Detect which cell encompasses the target text, then output its (x, y) center coordinate. 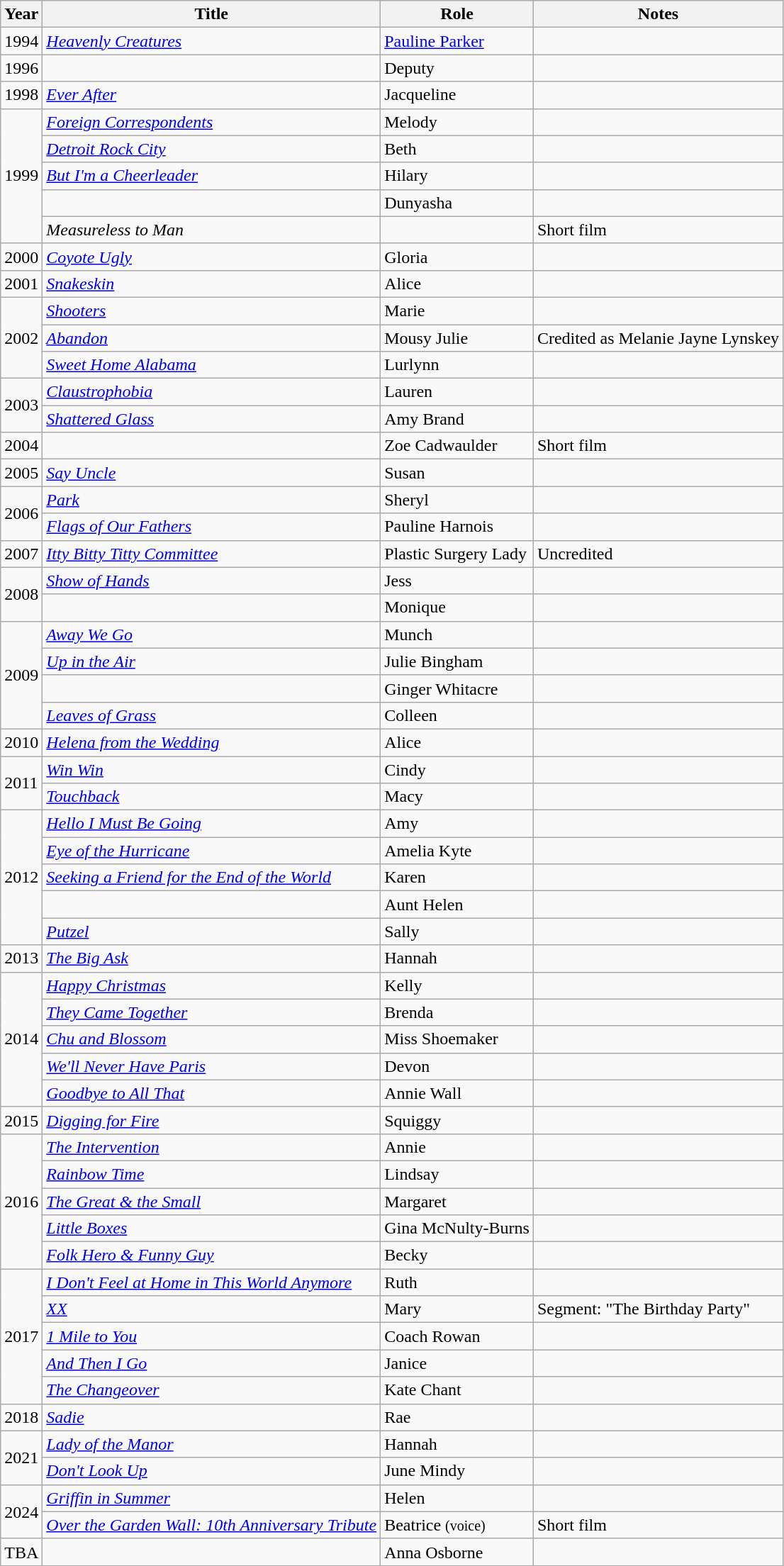
Helena from the Wedding (211, 742)
But I'm a Cheerleader (211, 176)
Putzel (211, 932)
Chu and Blossom (211, 1039)
Notes (658, 14)
Margaret (457, 1202)
2013 (21, 958)
2000 (21, 257)
2012 (21, 878)
Becky (457, 1255)
Win Win (211, 769)
Monique (457, 608)
2001 (21, 284)
Digging for Fire (211, 1120)
Jacqueline (457, 95)
Dunyasha (457, 203)
Uncredited (658, 554)
Munch (457, 634)
Brenda (457, 1012)
We'll Never Have Paris (211, 1066)
Coach Rowan (457, 1336)
Show of Hands (211, 581)
2008 (21, 594)
2021 (21, 1458)
1998 (21, 95)
Sweet Home Alabama (211, 365)
2014 (21, 1039)
Seeking a Friend for the End of the World (211, 878)
Snakeskin (211, 284)
Hello I Must Be Going (211, 824)
1 Mile to You (211, 1336)
Helen (457, 1498)
Goodbye to All That (211, 1093)
Lurlynn (457, 365)
Measureless to Man (211, 230)
2017 (21, 1336)
June Mindy (457, 1471)
Heavenly Creatures (211, 41)
2016 (21, 1201)
2007 (21, 554)
Ruth (457, 1282)
Leaves of Grass (211, 715)
Amy Brand (457, 419)
Beth (457, 149)
Ever After (211, 95)
Shattered Glass (211, 419)
2018 (21, 1417)
I Don't Feel at Home in This World Anymore (211, 1282)
Claustrophobia (211, 392)
Don't Look Up (211, 1471)
Sadie (211, 1417)
Beatrice (voice) (457, 1525)
Hilary (457, 176)
2002 (21, 337)
Coyote Ugly (211, 257)
Lindsay (457, 1174)
Year (21, 14)
Pauline Harnois (457, 527)
2004 (21, 446)
2005 (21, 473)
1996 (21, 68)
Eye of the Hurricane (211, 851)
Away We Go (211, 634)
2011 (21, 783)
Julie Bingham (457, 661)
Ginger Whitacre (457, 688)
Park (211, 500)
Gloria (457, 257)
Deputy (457, 68)
Over the Garden Wall: 10th Anniversary Tribute (211, 1525)
Sheryl (457, 500)
Shooters (211, 311)
Griffin in Summer (211, 1498)
Touchback (211, 797)
Mousy Julie (457, 338)
The Changeover (211, 1390)
Lauren (457, 392)
2006 (21, 513)
2024 (21, 1511)
Plastic Surgery Lady (457, 554)
Say Uncle (211, 473)
1999 (21, 176)
Sally (457, 932)
Itty Bitty Titty Committee (211, 554)
2010 (21, 742)
Amy (457, 824)
Janice (457, 1363)
Amelia Kyte (457, 851)
TBA (21, 1552)
Annie (457, 1147)
Happy Christmas (211, 985)
Rainbow Time (211, 1174)
2015 (21, 1120)
Foreign Correspondents (211, 122)
Macy (457, 797)
Marie (457, 311)
XX (211, 1309)
1994 (21, 41)
Credited as Melanie Jayne Lynskey (658, 338)
Jess (457, 581)
2003 (21, 406)
Colleen (457, 715)
Miss Shoemaker (457, 1039)
Up in the Air (211, 661)
Susan (457, 473)
The Intervention (211, 1147)
Kelly (457, 985)
The Big Ask (211, 958)
And Then I Go (211, 1363)
2009 (21, 675)
Rae (457, 1417)
Devon (457, 1066)
Kate Chant (457, 1390)
Annie Wall (457, 1093)
Aunt Helen (457, 905)
Folk Hero & Funny Guy (211, 1255)
Squiggy (457, 1120)
Zoe Cadwaulder (457, 446)
Cindy (457, 769)
Little Boxes (211, 1229)
They Came Together (211, 1012)
Gina McNulty-Burns (457, 1229)
Mary (457, 1309)
Detroit Rock City (211, 149)
Role (457, 14)
Title (211, 14)
Lady of the Manor (211, 1444)
Pauline Parker (457, 41)
Abandon (211, 338)
Melody (457, 122)
Segment: "The Birthday Party" (658, 1309)
Karen (457, 878)
Anna Osborne (457, 1552)
The Great & the Small (211, 1202)
Flags of Our Fathers (211, 527)
